Detect which cell encompasses the target text, then output its [x, y] center coordinate. 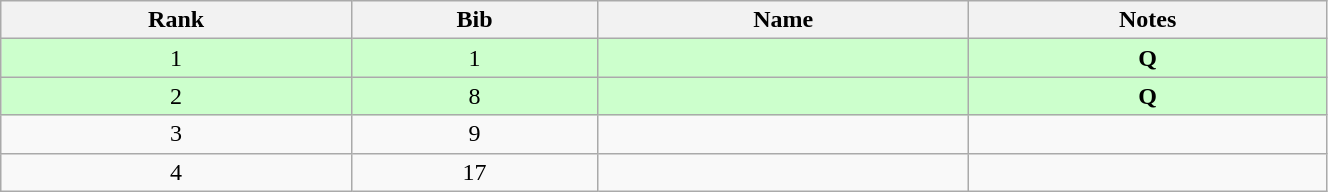
9 [474, 134]
Bib [474, 20]
Notes [1148, 20]
17 [474, 172]
Rank [176, 20]
8 [474, 96]
4 [176, 172]
2 [176, 96]
Name [784, 20]
3 [176, 134]
